Pinpoint the cell where the given text exists, returning its (x, y) midpoint coordinate. 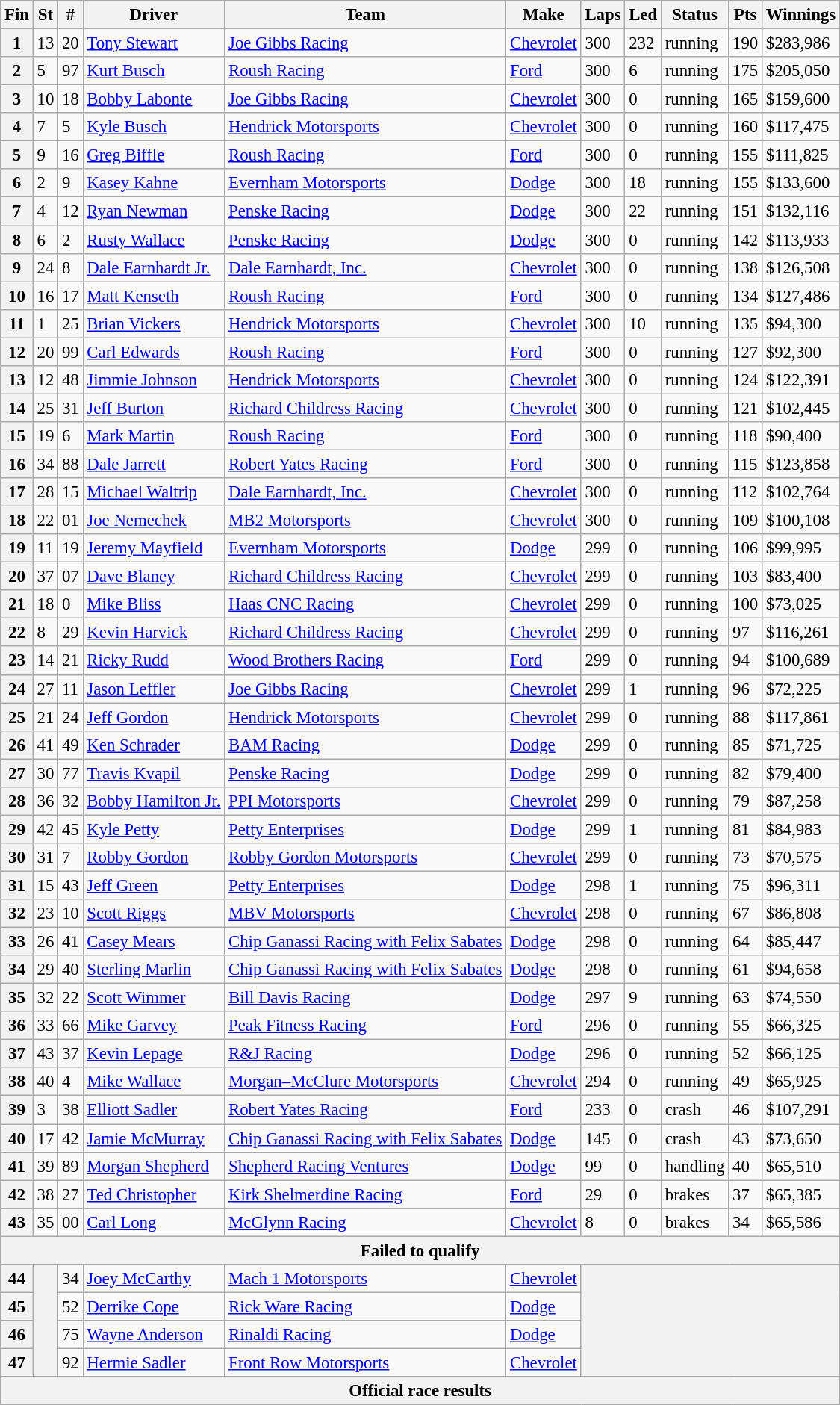
Michael Waltrip (154, 492)
$73,025 (801, 604)
Pts (745, 15)
Morgan–McClure Motorsports (366, 1082)
$65,925 (801, 1082)
McGlynn Racing (366, 1222)
$65,586 (801, 1222)
MBV Motorsports (366, 914)
Elliott Sadler (154, 1110)
Jeff Burton (154, 408)
100 (745, 604)
112 (745, 492)
44 (17, 1279)
Peak Fitness Racing (366, 1026)
$84,983 (801, 829)
$205,050 (801, 71)
103 (745, 577)
$100,689 (801, 661)
Jeff Green (154, 885)
Morgan Shepherd (154, 1166)
Carl Edwards (154, 352)
89 (70, 1166)
Fin (17, 15)
Ted Christopher (154, 1194)
Jeff Gordon (154, 717)
Greg Biffle (154, 155)
$116,261 (801, 633)
Kasey Kahne (154, 183)
Bobby Labonte (154, 99)
138 (745, 267)
47 (17, 1362)
Team (366, 15)
Hermie Sadler (154, 1362)
Front Row Motorsports (366, 1362)
MB2 Motorsports (366, 521)
$92,300 (801, 352)
$94,658 (801, 970)
145 (603, 1138)
Ryan Newman (154, 211)
Mark Martin (154, 436)
Jimmie Johnson (154, 380)
$283,986 (801, 43)
Jeremy Mayfield (154, 548)
Travis Kvapil (154, 773)
Wood Brothers Racing (366, 661)
232 (644, 43)
Robby Gordon Motorsports (366, 857)
$117,475 (801, 127)
$100,108 (801, 521)
127 (745, 352)
82 (745, 773)
124 (745, 380)
Rinaldi Racing (366, 1335)
$83,400 (801, 577)
Rick Ware Racing (366, 1306)
Tony Stewart (154, 43)
81 (745, 829)
Bill Davis Racing (366, 998)
Rusty Wallace (154, 240)
Mike Wallace (154, 1082)
Jason Leffler (154, 689)
109 (745, 521)
Laps (603, 15)
$74,550 (801, 998)
$87,258 (801, 801)
297 (603, 998)
Kyle Busch (154, 127)
00 (70, 1222)
106 (745, 548)
115 (745, 464)
R&J Racing (366, 1054)
St (45, 15)
Derrike Cope (154, 1306)
Sterling Marlin (154, 970)
Mike Garvey (154, 1026)
142 (745, 240)
Jamie McMurray (154, 1138)
Scott Riggs (154, 914)
handling (694, 1166)
$159,600 (801, 99)
$72,225 (801, 689)
$73,650 (801, 1138)
121 (745, 408)
$65,385 (801, 1194)
Failed to qualify (420, 1250)
Kevin Harvick (154, 633)
160 (745, 127)
Ken Schrader (154, 745)
77 (70, 773)
85 (745, 745)
94 (745, 661)
PPI Motorsports (366, 801)
190 (745, 43)
$102,445 (801, 408)
92 (70, 1362)
Mike Bliss (154, 604)
73 (745, 857)
Shepherd Racing Ventures (366, 1166)
$66,325 (801, 1026)
63 (745, 998)
$65,510 (801, 1166)
Status (694, 15)
$102,764 (801, 492)
67 (745, 914)
175 (745, 71)
96 (745, 689)
$86,808 (801, 914)
233 (603, 1110)
$127,486 (801, 296)
Kevin Lepage (154, 1054)
Kyle Petty (154, 829)
Dave Blaney (154, 577)
$111,825 (801, 155)
Brian Vickers (154, 323)
Casey Mears (154, 942)
79 (745, 801)
Winnings (801, 15)
Mach 1 Motorsports (366, 1279)
$96,311 (801, 885)
$90,400 (801, 436)
135 (745, 323)
61 (745, 970)
Driver (154, 15)
$123,858 (801, 464)
$132,116 (801, 211)
Wayne Anderson (154, 1335)
Make (544, 15)
$71,725 (801, 745)
Matt Kenseth (154, 296)
$70,575 (801, 857)
$85,447 (801, 942)
01 (70, 521)
07 (70, 577)
118 (745, 436)
$79,400 (801, 773)
Bobby Hamilton Jr. (154, 801)
$122,391 (801, 380)
64 (745, 942)
$94,300 (801, 323)
294 (603, 1082)
Led (644, 15)
$133,600 (801, 183)
165 (745, 99)
$99,995 (801, 548)
66 (70, 1026)
$66,125 (801, 1054)
55 (745, 1026)
Official race results (420, 1391)
# (70, 15)
151 (745, 211)
Kirk Shelmerdine Racing (366, 1194)
BAM Racing (366, 745)
Joey McCarthy (154, 1279)
Robby Gordon (154, 857)
Kurt Busch (154, 71)
Scott Wimmer (154, 998)
$126,508 (801, 267)
Dale Earnhardt Jr. (154, 267)
134 (745, 296)
Joe Nemechek (154, 521)
Dale Jarrett (154, 464)
Haas CNC Racing (366, 604)
$113,933 (801, 240)
Ricky Rudd (154, 661)
$107,291 (801, 1110)
48 (70, 380)
Carl Long (154, 1222)
$117,861 (801, 717)
